Capture the cell that displays the provided text and extract its [X, Y] central coordinate. 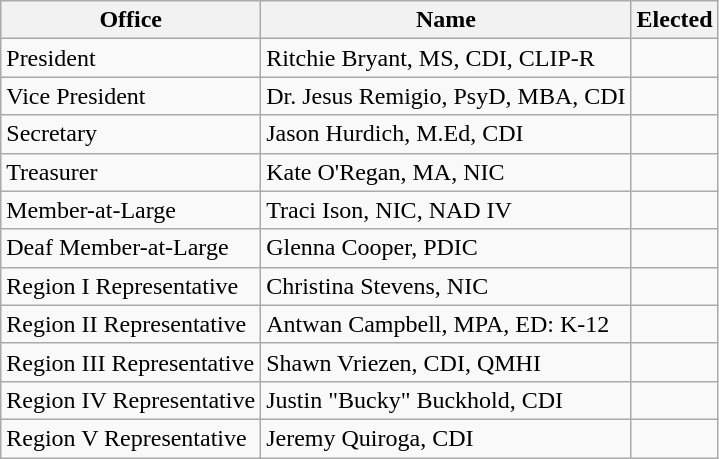
Shawn Vriezen, CDI, QMHI [446, 362]
Elected [674, 20]
Jeremy Quiroga, CDI [446, 438]
Region II Representative [131, 324]
Glenna Cooper, PDIC [446, 248]
Secretary [131, 134]
Region I Representative [131, 286]
Jason Hurdich, M.Ed, CDI [446, 134]
Ritchie Bryant, MS, CDI, CLIP-R [446, 58]
Office [131, 20]
Christina Stevens, NIC [446, 286]
Traci Ison, NIC, NAD IV [446, 210]
Vice President [131, 96]
Name [446, 20]
Region III Representative [131, 362]
Region IV Representative [131, 400]
Member-at-Large [131, 210]
Antwan Campbell, MPA, ED: K-12 [446, 324]
Region V Representative [131, 438]
Dr. Jesus Remigio, PsyD, MBA, CDI [446, 96]
Treasurer [131, 172]
Deaf Member-at-Large [131, 248]
Kate O'Regan, MA, NIC [446, 172]
President [131, 58]
Justin "Bucky" Buckhold, CDI [446, 400]
